Detect which cell encompasses the target text, then output its [x, y] center coordinate. 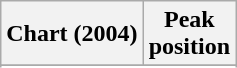
Chart (2004) [72, 34]
Peakposition [189, 34]
